Search for the cell housing the specified text and yield its [X, Y] center coordinate. 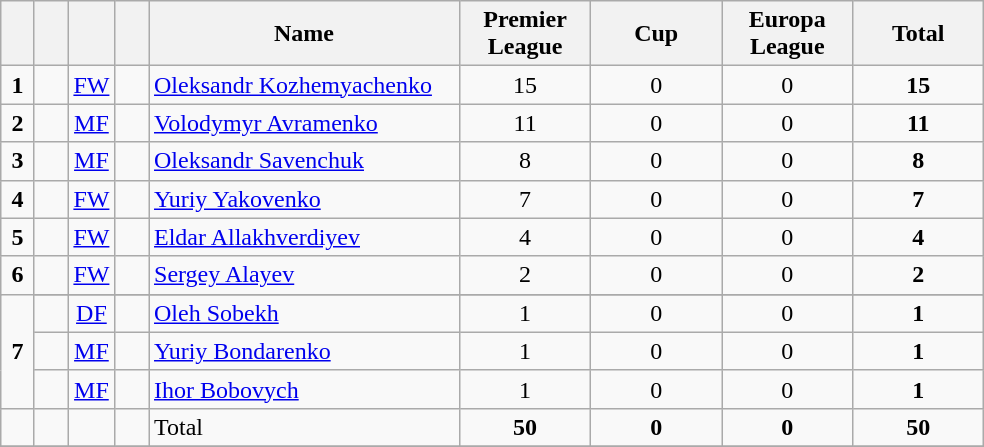
3 [18, 161]
Yuriy Bondarenko [304, 351]
Yuriy Yakovenko [304, 199]
Premier League [526, 34]
Sergey Alayev [304, 275]
5 [18, 237]
6 [18, 275]
Volodymyr Avramenko [304, 123]
Europa League [788, 34]
Oleksandr Kozhemyachenko [304, 85]
Ihor Bobovych [304, 389]
Eldar Allakhverdiyev [304, 237]
Oleksandr Savenchuk [304, 161]
Name [304, 34]
Cup [656, 34]
Oleh Sobekh [304, 313]
DF [92, 313]
